Output the [x, y] coordinate of the center of the cell containing the given text.  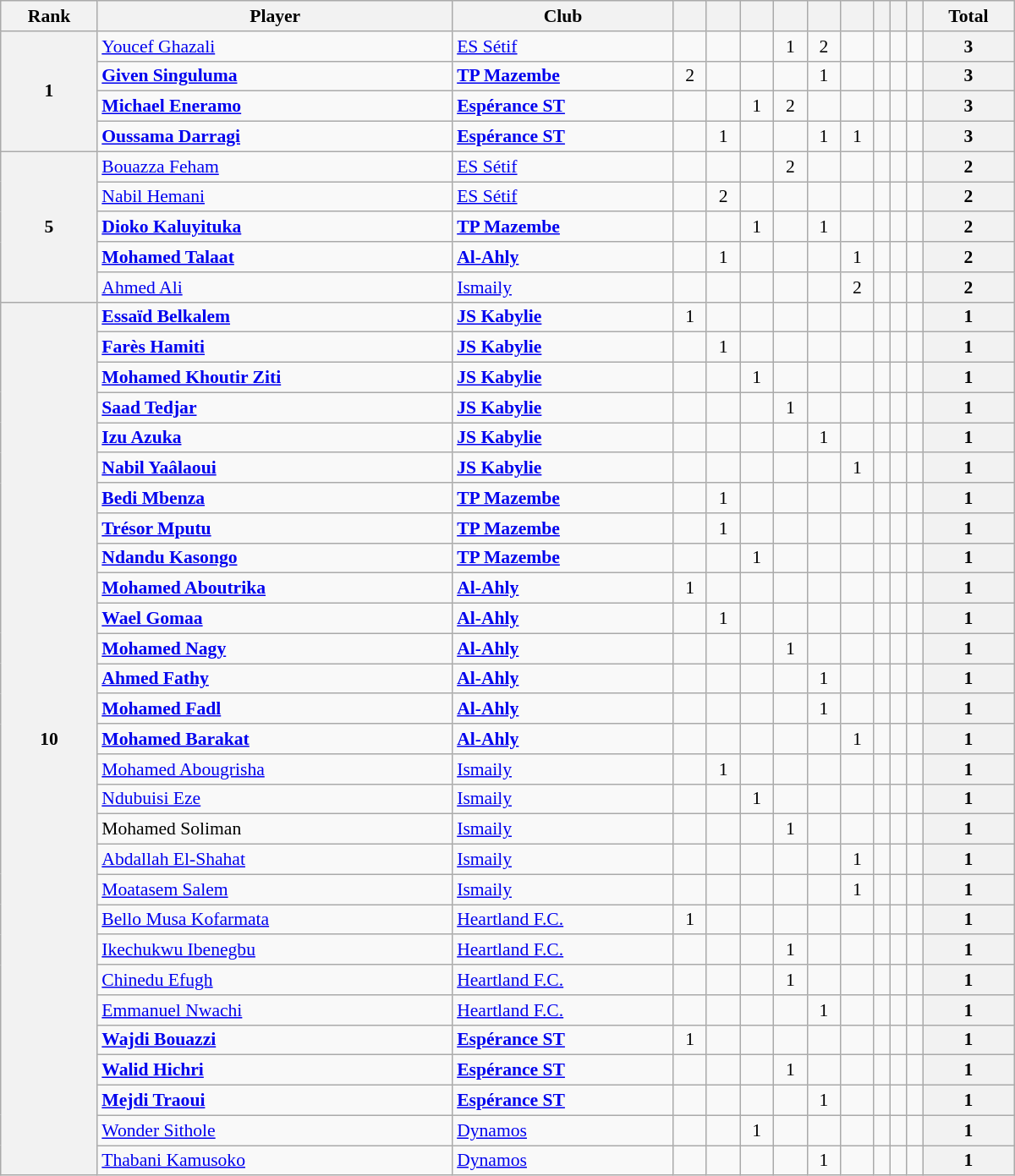
10 [49, 739]
Moatasem Salem [275, 889]
Ikechukwu Ibenegbu [275, 950]
Mohamed Fadl [275, 709]
Trésor Mputu [275, 528]
Oussama Darragi [275, 137]
Club [563, 16]
Mohamed Nagy [275, 648]
Walid Hichri [275, 1070]
Bouazza Feham [275, 167]
Emmanuel Nwachi [275, 1010]
Mohamed Abougrisha [275, 769]
Chinedu Efugh [275, 980]
Farès Hamiti [275, 347]
Total [969, 16]
Essaïd Belkalem [275, 317]
Thabani Kamusoko [275, 1161]
Wael Gomaa [275, 619]
Mohamed Barakat [275, 739]
Abdallah El-Shahat [275, 860]
Ndubuisi Eze [275, 799]
Ahmed Fathy [275, 679]
Bello Musa Kofarmata [275, 920]
Given Singuluma [275, 76]
Nabil Yaâlaoui [275, 468]
5 [49, 227]
Mohamed Khoutir Ziti [275, 378]
Mohamed Talaat [275, 257]
Ndandu Kasongo [275, 558]
Mohamed Aboutrika [275, 588]
Wajdi Bouazzi [275, 1040]
Dioko Kaluyituka [275, 227]
Wonder Sithole [275, 1130]
Mejdi Traoui [275, 1101]
Saad Tedjar [275, 407]
Michael Eneramo [275, 107]
Rank [49, 16]
Nabil Hemani [275, 197]
Youcef Ghazali [275, 46]
Ahmed Ali [275, 287]
Bedi Mbenza [275, 498]
Mohamed Soliman [275, 829]
Player [275, 16]
Izu Azuka [275, 438]
